Identify which cell holds the provided text, then report its (X, Y) central coordinate. 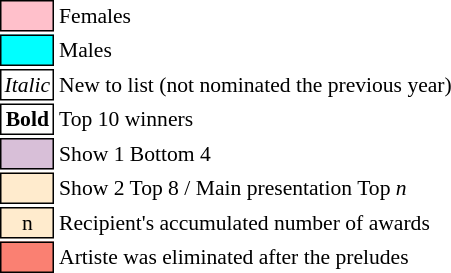
Bold (28, 120)
Italic (28, 85)
n (28, 223)
